Scan for the cell matching the given text and deliver its [X, Y] coordinate at center. 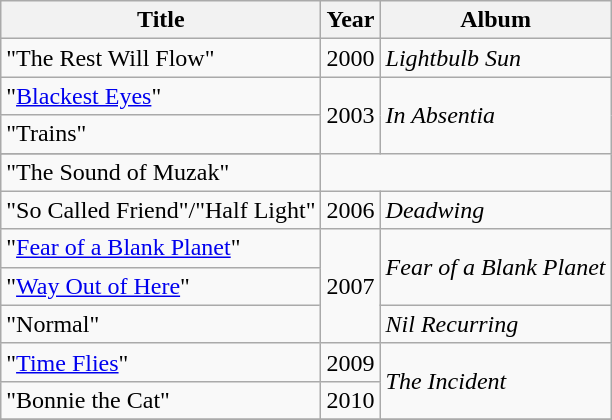
Title [161, 20]
2007 [350, 286]
"Time Flies" [161, 362]
"Blackest Eyes" [161, 96]
2003 [350, 115]
2009 [350, 362]
2000 [350, 58]
"The Rest Will Flow" [161, 58]
Album [496, 20]
Year [350, 20]
In Absentia [496, 115]
The Incident [496, 381]
"Fear of a Blank Planet" [161, 248]
"So Called Friend"/"Half Light" [161, 210]
"The Sound of Muzak" [161, 172]
2006 [350, 210]
Fear of a Blank Planet [496, 267]
"Bonnie the Cat" [161, 400]
Nil Recurring [496, 324]
2010 [350, 400]
Lightbulb Sun [496, 58]
Deadwing [496, 210]
"Way Out of Here" [161, 286]
"Trains" [161, 134]
"Normal" [161, 324]
